Return the [X, Y] coordinate for the center point of the cell that contains the specified text.  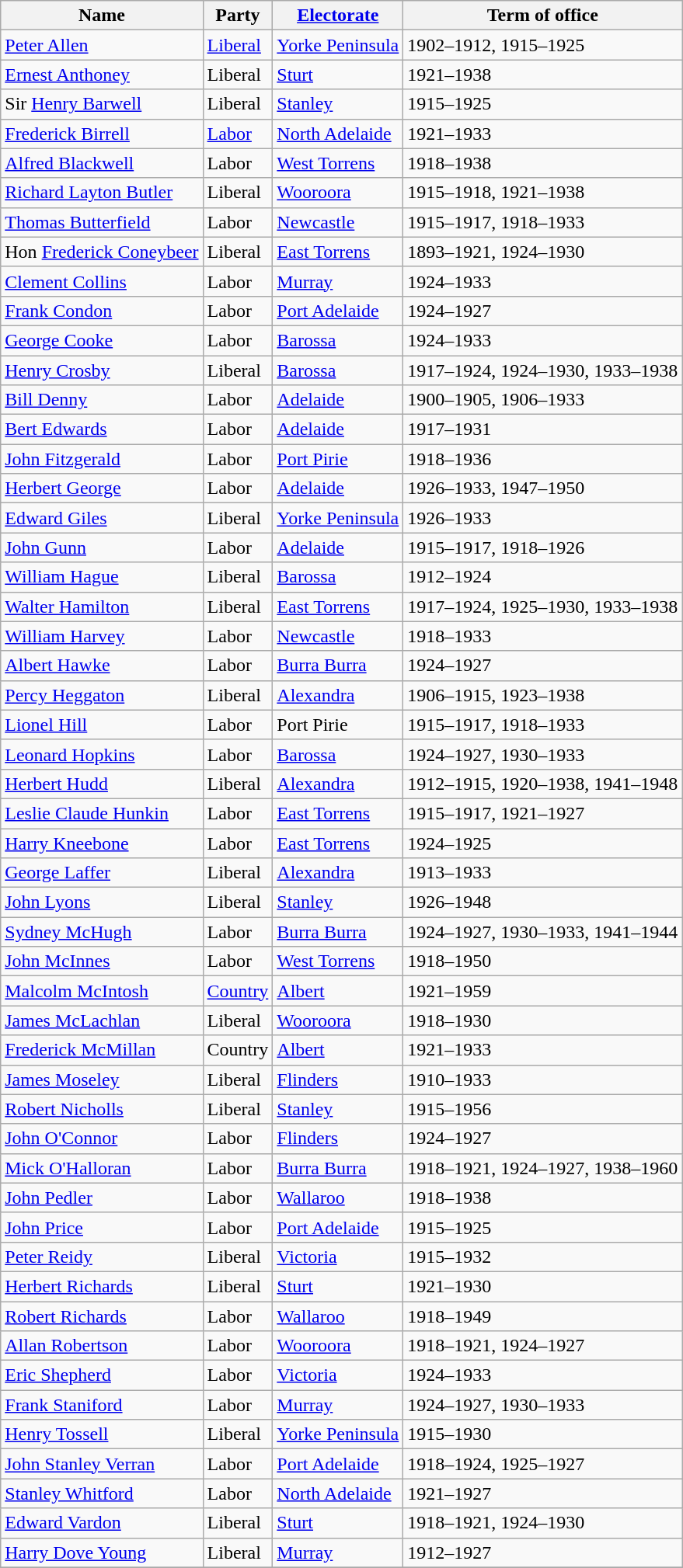
John O'Connor [102, 1139]
Stanley Whitford [102, 1493]
John Gunn [102, 548]
1921–1927 [542, 1493]
George Cooke [102, 340]
1910–1933 [542, 1080]
1926–1933, 1947–1950 [542, 488]
Bill Denny [102, 400]
1926–1933 [542, 518]
Term of office [542, 16]
William Harvey [102, 636]
1917–1924, 1925–1930, 1933–1938 [542, 607]
James McLachlan [102, 1020]
1902–1912, 1915–1925 [542, 45]
1913–1933 [542, 873]
George Laffer [102, 873]
John Price [102, 1227]
1906–1915, 1923–1938 [542, 695]
Walter Hamilton [102, 607]
1918–1930 [542, 1020]
Frank Staniford [102, 1405]
Bert Edwards [102, 429]
Party [238, 16]
1926–1948 [542, 902]
William Hague [102, 577]
Clement Collins [102, 281]
1915–1930 [542, 1434]
1918–1921, 1924–1927 [542, 1346]
John Pedler [102, 1198]
Eric Shepherd [102, 1375]
John Stanley Verran [102, 1464]
1912–1924 [542, 577]
1924–1927, 1930–1933, 1941–1944 [542, 932]
Mick O'Halloran [102, 1168]
1900–1905, 1906–1933 [542, 400]
Albert Hawke [102, 666]
1915–1918, 1921–1938 [542, 193]
James Moseley [102, 1080]
Allan Robertson [102, 1346]
1893–1921, 1924–1930 [542, 252]
Hon Frederick Coneybeer [102, 252]
Herbert Hudd [102, 784]
Edward Giles [102, 518]
1921–1959 [542, 991]
1921–1938 [542, 75]
1912–1927 [542, 1552]
Sir Henry Barwell [102, 104]
Richard Layton Butler [102, 193]
Lionel Hill [102, 725]
1921–1930 [542, 1286]
1915–1956 [542, 1109]
1915–1917, 1921–1927 [542, 813]
1918–1949 [542, 1316]
Herbert George [102, 488]
Harry Kneebone [102, 843]
Henry Crosby [102, 370]
Henry Tossell [102, 1434]
Robert Richards [102, 1316]
1918–1921, 1924–1927, 1938–1960 [542, 1168]
Frederick McMillan [102, 1050]
1917–1924, 1924–1930, 1933–1938 [542, 370]
1915–1917, 1918–1926 [542, 548]
1917–1931 [542, 429]
1915–1932 [542, 1257]
Robert Nicholls [102, 1109]
Peter Reidy [102, 1257]
Harry Dove Young [102, 1552]
John McInnes [102, 961]
1924–1925 [542, 843]
1918–1921, 1924–1930 [542, 1523]
Alfred Blackwell [102, 163]
1912–1915, 1920–1938, 1941–1948 [542, 784]
Leonard Hopkins [102, 754]
1918–1924, 1925–1927 [542, 1464]
Sydney McHugh [102, 932]
Leslie Claude Hunkin [102, 813]
Thomas Butterfield [102, 222]
Frank Condon [102, 311]
Ernest Anthoney [102, 75]
Malcolm McIntosh [102, 991]
Percy Heggaton [102, 695]
Peter Allen [102, 45]
Frederick Birrell [102, 134]
Name [102, 16]
1918–1933 [542, 636]
John Lyons [102, 902]
1918–1950 [542, 961]
John Fitzgerald [102, 459]
1918–1936 [542, 459]
Herbert Richards [102, 1286]
Electorate [338, 16]
Edward Vardon [102, 1523]
